Find where the given text appears and provide that cell's center as [X, Y] coordinate. 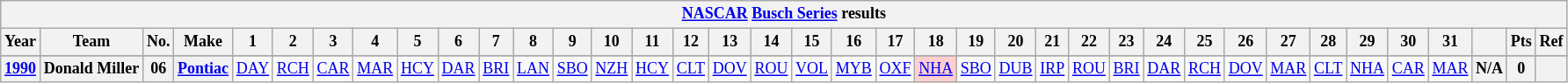
3 [333, 42]
31 [1450, 42]
NZH [612, 68]
15 [812, 42]
20 [1016, 42]
16 [853, 42]
Make [204, 42]
26 [1245, 42]
2 [293, 42]
06 [158, 68]
14 [772, 42]
No. [158, 42]
19 [976, 42]
NASCAR Busch Series results [784, 14]
4 [375, 42]
Year [21, 42]
LAN [534, 68]
DAY [252, 68]
DUB [1016, 68]
17 [895, 42]
Pontiac [204, 68]
N/A [1490, 68]
29 [1368, 42]
23 [1127, 42]
0 [1521, 68]
5 [418, 42]
IRP [1053, 68]
Ref [1551, 42]
1990 [21, 68]
25 [1205, 42]
21 [1053, 42]
28 [1329, 42]
8 [534, 42]
13 [730, 42]
MYB [853, 68]
VOL [812, 68]
10 [612, 42]
1 [252, 42]
OXF [895, 68]
7 [496, 42]
Donald Miller [91, 68]
12 [691, 42]
6 [459, 42]
27 [1289, 42]
24 [1164, 42]
Pts [1521, 42]
18 [936, 42]
22 [1090, 42]
30 [1408, 42]
Team [91, 42]
11 [652, 42]
9 [572, 42]
